Pinpoint the cell where the given text exists, returning its [X, Y] midpoint coordinate. 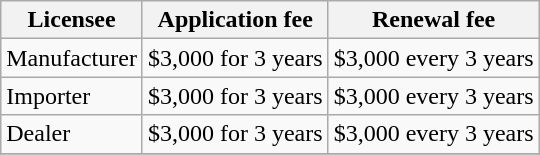
Application fee [235, 20]
Manufacturer [72, 58]
Dealer [72, 134]
Renewal fee [434, 20]
Licensee [72, 20]
Importer [72, 96]
